Find where the given text appears and provide that cell's center as [X, Y] coordinate. 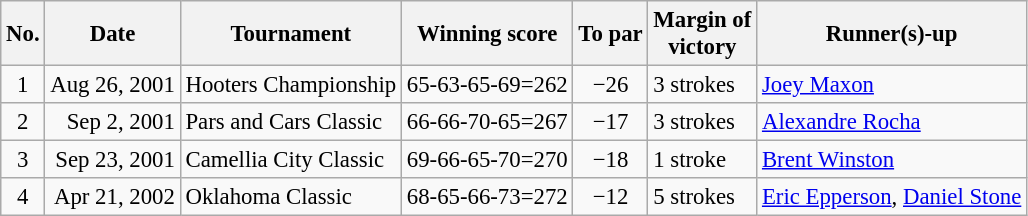
Sep 23, 2001 [112, 160]
5 strokes [702, 197]
Aug 26, 2001 [112, 85]
66-66-70-65=267 [487, 122]
Runner(s)-up [892, 34]
Brent Winston [892, 160]
68-65-66-73=272 [487, 197]
−26 [610, 85]
Date [112, 34]
69-66-65-70=270 [487, 160]
−17 [610, 122]
65-63-65-69=262 [487, 85]
−18 [610, 160]
1 [23, 85]
−12 [610, 197]
Hooters Championship [290, 85]
Alexandre Rocha [892, 122]
Joey Maxon [892, 85]
2 [23, 122]
Eric Epperson, Daniel Stone [892, 197]
Apr 21, 2002 [112, 197]
4 [23, 197]
Sep 2, 2001 [112, 122]
1 stroke [702, 160]
Margin ofvictory [702, 34]
Oklahoma Classic [290, 197]
Camellia City Classic [290, 160]
No. [23, 34]
To par [610, 34]
Winning score [487, 34]
Tournament [290, 34]
Pars and Cars Classic [290, 122]
3 [23, 160]
